Capture the cell that displays the provided text and extract its (X, Y) central coordinate. 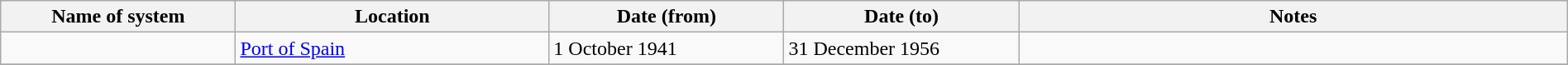
Notes (1293, 17)
Port of Spain (392, 48)
Name of system (118, 17)
Date (to) (901, 17)
1 October 1941 (667, 48)
Date (from) (667, 17)
Location (392, 17)
31 December 1956 (901, 48)
